Locate the cell with the specified text and output its (x, y) center coordinate. 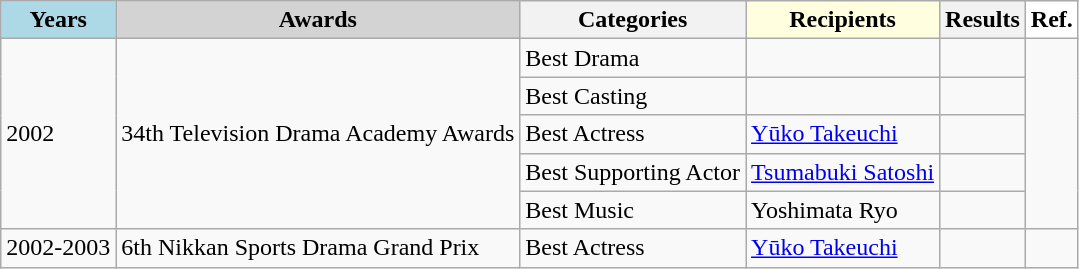
34th Television Drama Academy Awards (318, 134)
Tsumabuki Satoshi (843, 172)
Yoshimata Ryo (843, 210)
Recipients (843, 20)
Best Supporting Actor (633, 172)
2002-2003 (58, 248)
Awards (318, 20)
Years (58, 20)
Best Casting (633, 96)
Results (983, 20)
6th Nikkan Sports Drama Grand Prix (318, 248)
Categories (633, 20)
Best Drama (633, 58)
Ref. (1052, 20)
2002 (58, 134)
Best Music (633, 210)
